Capture the cell that displays the provided text and extract its [X, Y] central coordinate. 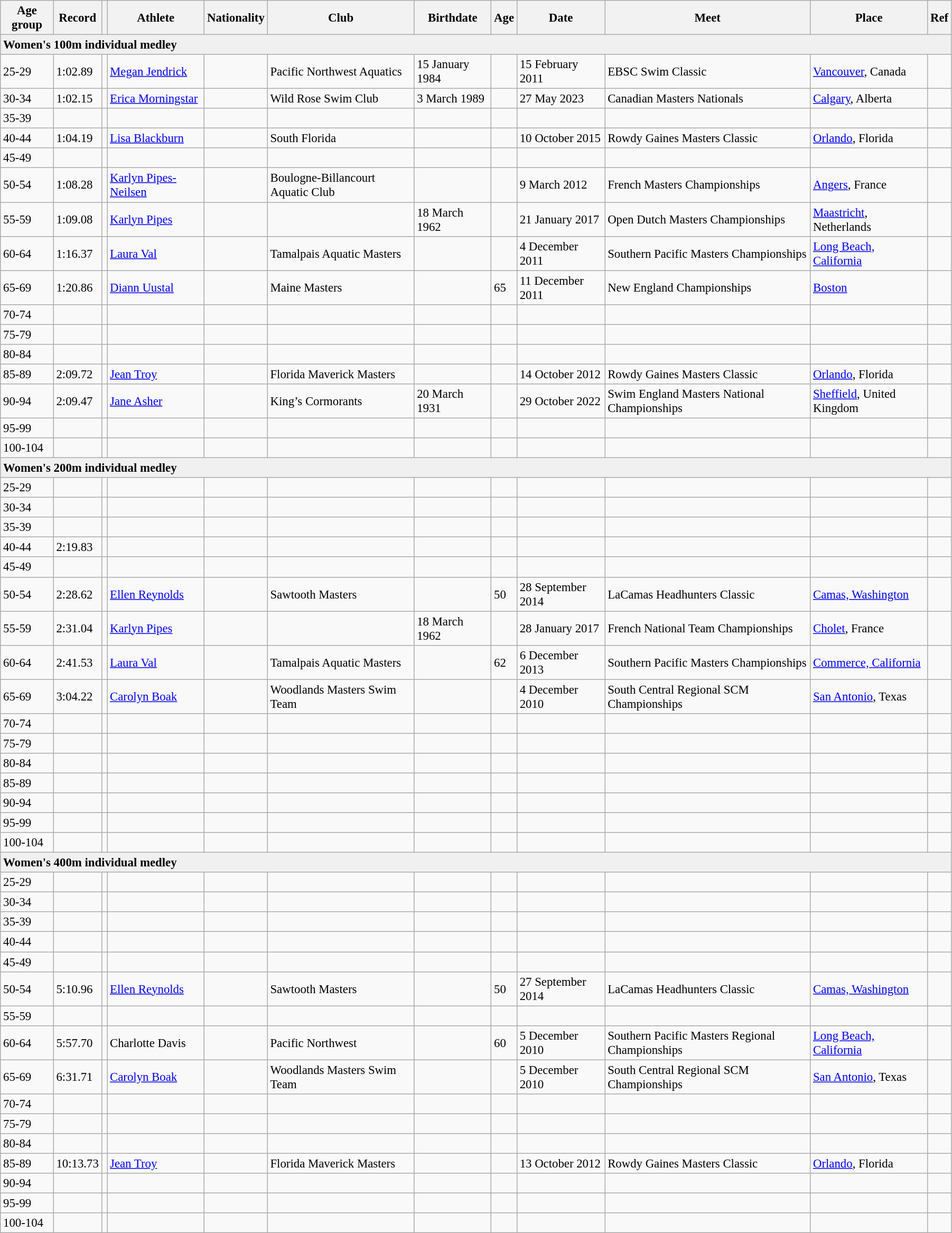
5:57.70 [77, 1043]
3 March 1989 [453, 99]
Swim England Masters National Championships [708, 401]
Commerce, California [869, 662]
Birthdate [453, 18]
Women's 200m individual medley [476, 468]
3:04.22 [77, 696]
2:19.83 [77, 547]
Age [504, 18]
4 December 2010 [561, 696]
9 March 2012 [561, 185]
21 January 2017 [561, 220]
Vancouver, Canada [869, 72]
Club [341, 18]
New England Championships [708, 287]
Calgary, Alberta [869, 99]
Wild Rose Swim Club [341, 99]
Pacific Northwest Aquatics [341, 72]
Athlete [156, 18]
Maastricht, Netherlands [869, 220]
4 December 2011 [561, 254]
20 March 1931 [453, 401]
Age group [27, 18]
27 May 2023 [561, 99]
Place [869, 18]
6:31.71 [77, 1077]
27 September 2014 [561, 989]
Canadian Masters Nationals [708, 99]
1:08.28 [77, 185]
Cholet, France [869, 629]
1:16.37 [77, 254]
1:04.19 [77, 138]
Pacific Northwest [341, 1043]
2:09.72 [77, 374]
Southern Pacific Masters Regional Championships [708, 1043]
28 September 2014 [561, 594]
29 October 2022 [561, 401]
5:10.96 [77, 989]
Boulogne-Billancourt Aquatic Club [341, 185]
King’s Cormorants [341, 401]
60 [504, 1043]
Karlyn Pipes-Neilsen [156, 185]
Women's 400m individual medley [476, 863]
10:13.73 [77, 1163]
11 December 2011 [561, 287]
Charlotte Davis [156, 1043]
28 January 2017 [561, 629]
1:02.15 [77, 99]
Boston [869, 287]
Jane Asher [156, 401]
2:28.62 [77, 594]
French National Team Championships [708, 629]
French Masters Championships [708, 185]
Open Dutch Masters Championships [708, 220]
Ref [939, 18]
65 [504, 287]
Meet [708, 18]
62 [504, 662]
Women's 100m individual medley [476, 45]
Diann Uustal [156, 287]
Megan Jendrick [156, 72]
2:31.04 [77, 629]
15 January 1984 [453, 72]
Lisa Blackburn [156, 138]
15 February 2011 [561, 72]
Erica Morningstar [156, 99]
6 December 2013 [561, 662]
Nationality [236, 18]
Maine Masters [341, 287]
Angers, France [869, 185]
South Florida [341, 138]
Sheffield, United Kingdom [869, 401]
2:41.53 [77, 662]
Date [561, 18]
14 October 2012 [561, 374]
EBSC Swim Classic [708, 72]
1:20.86 [77, 287]
10 October 2015 [561, 138]
1:02.89 [77, 72]
1:09.08 [77, 220]
13 October 2012 [561, 1163]
2:09.47 [77, 401]
Record [77, 18]
